Return the [X, Y] coordinate for the center point of the cell that contains the specified text.  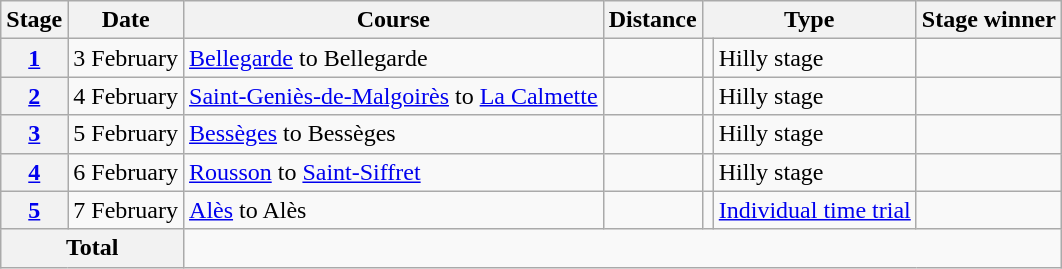
3 [34, 134]
Bessèges to Bessèges [394, 134]
Rousson to Saint-Siffret [394, 172]
3 February [126, 58]
4 [34, 172]
4 February [126, 96]
Course [394, 20]
Total [92, 248]
Date [126, 20]
Individual time trial [814, 210]
Alès to Alès [394, 210]
Stage [34, 20]
6 February [126, 172]
Bellegarde to Bellegarde [394, 58]
5 February [126, 134]
5 [34, 210]
Saint-Geniès-de-Malgoirès to La Calmette [394, 96]
Type [809, 20]
Distance [652, 20]
2 [34, 96]
1 [34, 58]
Stage winner [988, 20]
7 February [126, 210]
